Provide the (X, Y) coordinate of the cell's center where the given text is located.  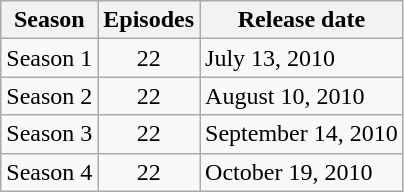
Season 4 (50, 172)
October 19, 2010 (302, 172)
September 14, 2010 (302, 134)
August 10, 2010 (302, 96)
Season 2 (50, 96)
Season 3 (50, 134)
Season 1 (50, 58)
July 13, 2010 (302, 58)
Release date (302, 20)
Episodes (149, 20)
Season (50, 20)
